Output the [X, Y] coordinate of the center of the cell containing the given text.  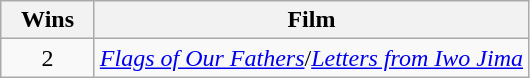
Film [311, 20]
Flags of Our Fathers/Letters from Iwo Jima [311, 58]
2 [48, 58]
Wins [48, 20]
